From the cell containing the given text, extract its center point as (x, y) coordinate. 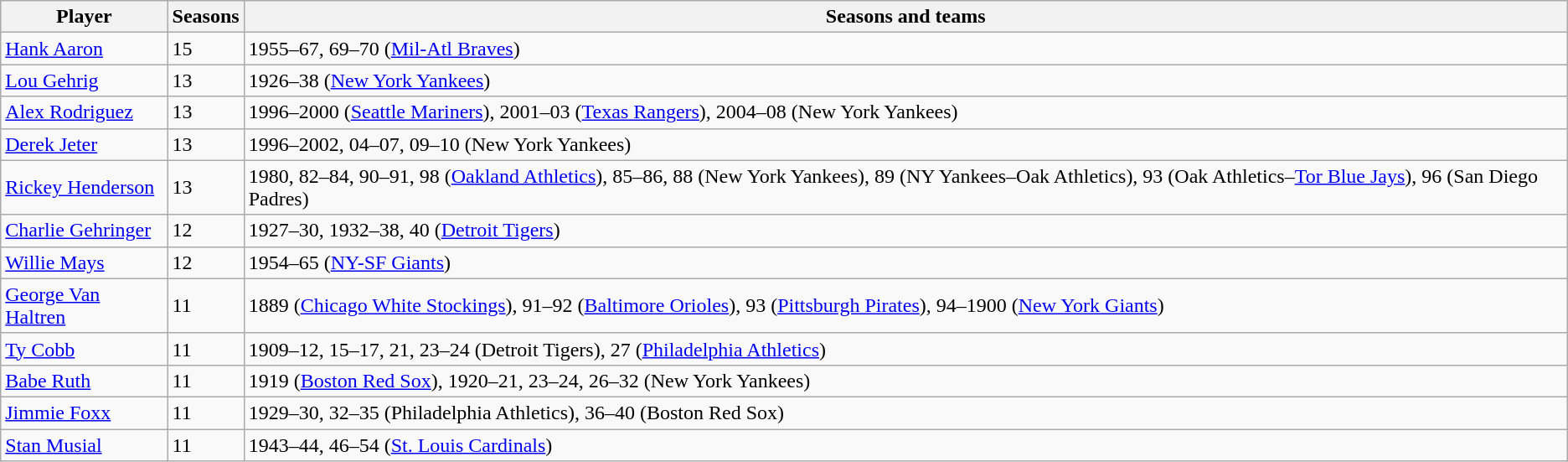
Alex Rodriguez (84, 112)
1926–38 (New York Yankees) (905, 80)
Rickey Henderson (84, 188)
1996–2000 (Seattle Mariners), 2001–03 (Texas Rangers), 2004–08 (New York Yankees) (905, 112)
Willie Mays (84, 262)
1927–30, 1932–38, 40 (Detroit Tigers) (905, 231)
George Van Haltren (84, 305)
Charlie Gehringer (84, 231)
1996–2002, 04–07, 09–10 (New York Yankees) (905, 144)
Derek Jeter (84, 144)
Babe Ruth (84, 381)
1909–12, 15–17, 21, 23–24 (Detroit Tigers), 27 (Philadelphia Athletics) (905, 349)
Lou Gehrig (84, 80)
Seasons and teams (905, 17)
1919 (Boston Red Sox), 1920–21, 23–24, 26–32 (New York Yankees) (905, 381)
1954–65 (NY-SF Giants) (905, 262)
1929–30, 32–35 (Philadelphia Athletics), 36–40 (Boston Red Sox) (905, 413)
15 (206, 49)
1955–67, 69–70 (Mil-Atl Braves) (905, 49)
Seasons (206, 17)
1889 (Chicago White Stockings), 91–92 (Baltimore Orioles), 93 (Pittsburgh Pirates), 94–1900 (New York Giants) (905, 305)
1943–44, 46–54 (St. Louis Cardinals) (905, 445)
Hank Aaron (84, 49)
Stan Musial (84, 445)
Player (84, 17)
Jimmie Foxx (84, 413)
Ty Cobb (84, 349)
